From the cell containing the given text, extract its center point as [X, Y] coordinate. 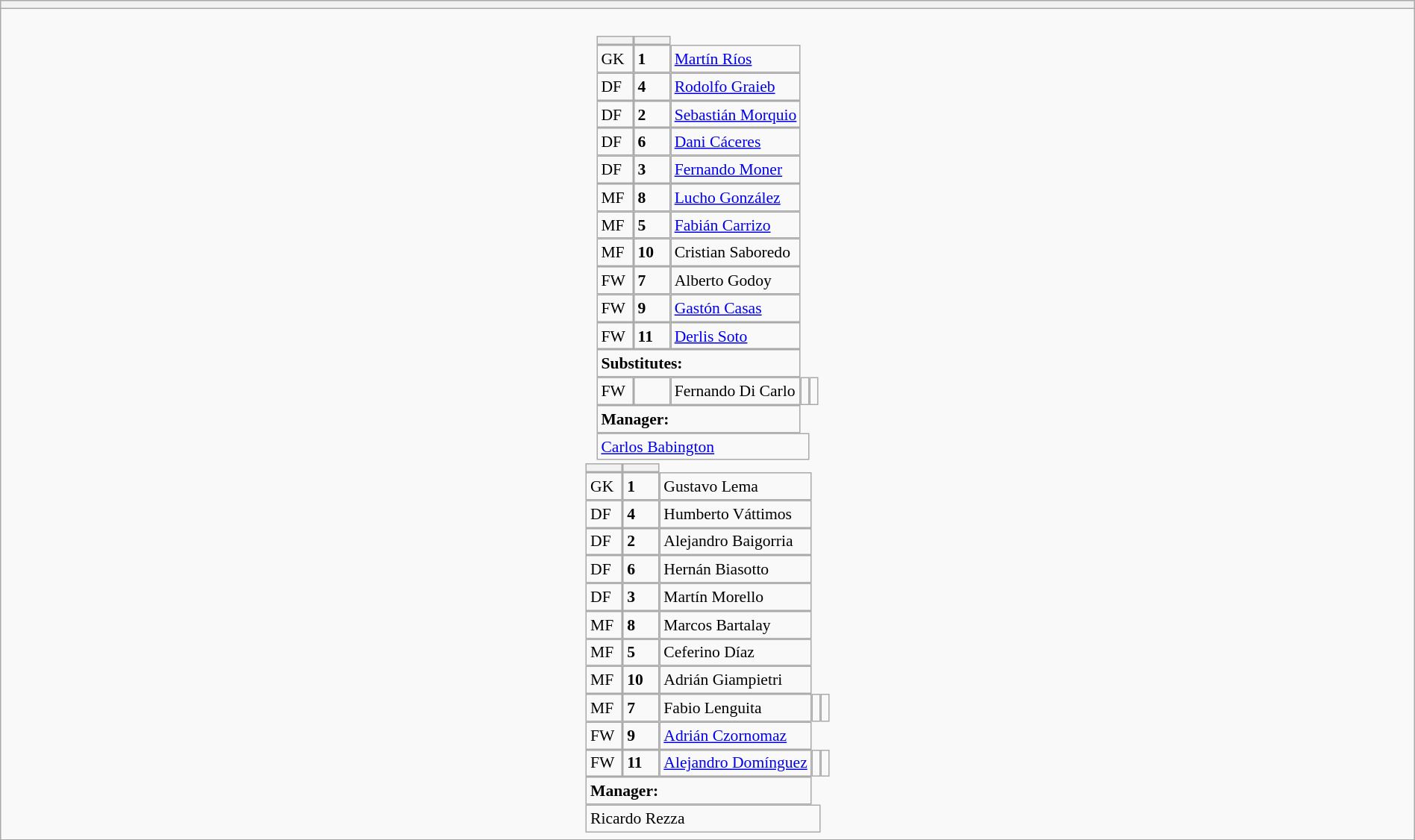
Alejandro Baigorria [735, 542]
Fernando Di Carlo [736, 391]
Derlis Soto [736, 336]
Martín Morello [735, 597]
Carlos Babington [703, 446]
Lucho González [736, 197]
Rodolfo Graieb [736, 87]
Ceferino Díaz [735, 652]
Alberto Godoy [736, 280]
Hernán Biasotto [735, 568]
Sebastián Morquio [736, 115]
Substitutes: [699, 364]
Gastón Casas [736, 307]
Martín Ríos [736, 58]
Humberto Váttimos [735, 513]
Fabio Lenguita [735, 707]
Ricardo Rezza [703, 819]
Alejandro Domínguez [735, 762]
Fernando Moner [736, 170]
Fabián Carrizo [736, 225]
Adrián Czornomaz [735, 736]
Dani Cáceres [736, 142]
Gustavo Lema [735, 486]
Marcos Bartalay [735, 625]
Adrián Giampietri [735, 680]
Cristian Saboredo [736, 252]
